Output the (x, y) coordinate of the center of the cell containing the given text.  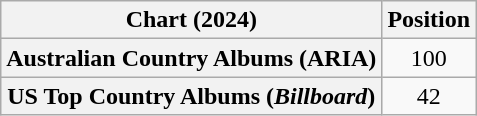
Chart (2024) (192, 20)
Position (429, 20)
US Top Country Albums (Billboard) (192, 96)
42 (429, 96)
100 (429, 58)
Australian Country Albums (ARIA) (192, 58)
